Capture the cell that displays the provided text and extract its (x, y) central coordinate. 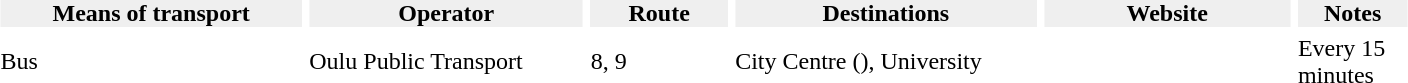
Operator (446, 14)
Destinations (886, 14)
Notes (1353, 14)
Website (1167, 14)
Means of transport (150, 14)
Route (660, 14)
